Pinpoint the cell where the given text exists, returning its [X, Y] midpoint coordinate. 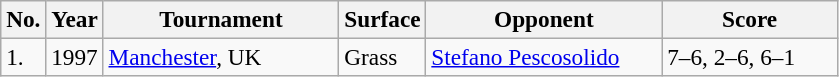
Grass [382, 57]
No. [24, 19]
1. [24, 57]
7–6, 2–6, 6–1 [750, 57]
1997 [74, 57]
Stefano Pescosolido [544, 57]
Surface [382, 19]
Score [750, 19]
Tournament [221, 19]
Year [74, 19]
Manchester, UK [221, 57]
Opponent [544, 19]
